From the cell containing the given text, extract its center point as [x, y] coordinate. 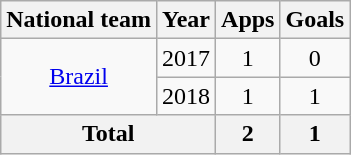
2017 [186, 58]
Goals [315, 20]
Apps [248, 20]
2 [248, 134]
Total [108, 134]
2018 [186, 96]
Year [186, 20]
0 [315, 58]
National team [79, 20]
Brazil [79, 77]
